Output the [X, Y] coordinate of the center of the cell containing the given text.  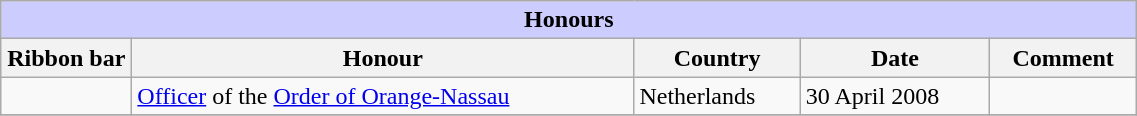
Honours [569, 20]
Officer of the Order of Orange-Nassau [383, 96]
Ribbon bar [66, 58]
Honour [383, 58]
30 April 2008 [894, 96]
Date [894, 58]
Netherlands [717, 96]
Country [717, 58]
Comment [1064, 58]
